Determine the [X, Y] coordinate at the center of the cell enclosing the given text.  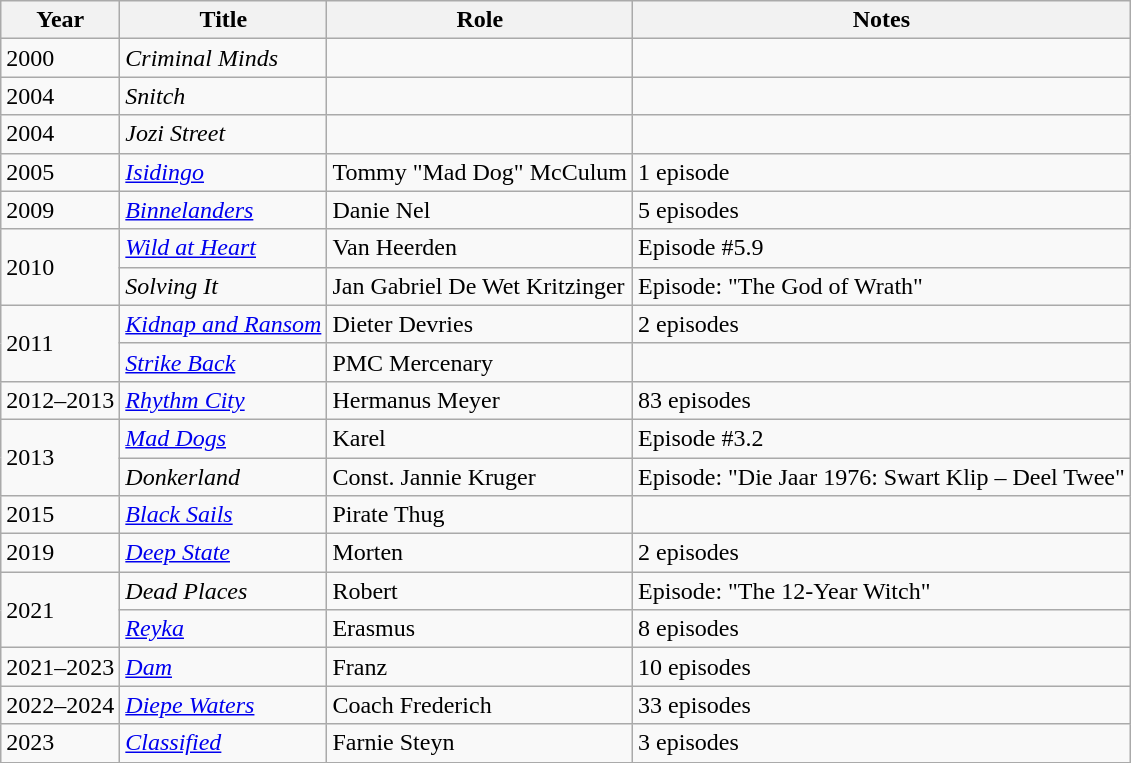
Kidnap and Ransom [224, 324]
Role [480, 20]
Notes [882, 20]
2019 [60, 553]
Dead Places [224, 591]
Episode: "The God of Wrath" [882, 286]
2011 [60, 343]
Morten [480, 553]
Mad Dogs [224, 438]
2005 [60, 172]
Donkerland [224, 477]
2000 [60, 58]
Binnelanders [224, 210]
Episode #3.2 [882, 438]
Robert [480, 591]
Hermanus Meyer [480, 400]
Episode: "The 12-Year Witch" [882, 591]
Episode #5.9 [882, 248]
Franz [480, 667]
2021–2023 [60, 667]
Criminal Minds [224, 58]
Solving It [224, 286]
Pirate Thug [480, 515]
Van Heerden [480, 248]
Deep State [224, 553]
Dieter Devries [480, 324]
5 episodes [882, 210]
Classified [224, 743]
Diepe Waters [224, 705]
2010 [60, 267]
Danie Nel [480, 210]
2023 [60, 743]
Isidingo [224, 172]
Karel [480, 438]
2021 [60, 610]
Rhythm City [224, 400]
Const. Jannie Kruger [480, 477]
2009 [60, 210]
83 episodes [882, 400]
Wild at Heart [224, 248]
Year [60, 20]
PMC Mercenary [480, 362]
2012–2013 [60, 400]
Coach Frederich [480, 705]
8 episodes [882, 629]
10 episodes [882, 667]
1 episode [882, 172]
2013 [60, 457]
Title [224, 20]
Reyka [224, 629]
Dam [224, 667]
Farnie Steyn [480, 743]
33 episodes [882, 705]
2022–2024 [60, 705]
Jan Gabriel De Wet Kritzinger [480, 286]
Strike Back [224, 362]
2015 [60, 515]
Episode: "Die Jaar 1976: Swart Klip – Deel Twee" [882, 477]
Black Sails [224, 515]
Snitch [224, 96]
Tommy "Mad Dog" McCulum [480, 172]
Erasmus [480, 629]
3 episodes [882, 743]
Jozi Street [224, 134]
